Provide the (x, y) coordinate of the cell's center where the given text is located.  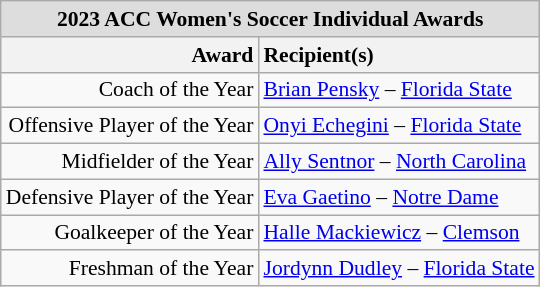
Ally Sentnor – North Carolina (398, 162)
Goalkeeper of the Year (130, 233)
Brian Pensky – Florida State (398, 90)
Offensive Player of the Year (130, 126)
Award (130, 55)
Halle Mackiewicz – Clemson (398, 233)
Midfielder of the Year (130, 162)
Jordynn Dudley – Florida State (398, 269)
Freshman of the Year (130, 269)
Coach of the Year (130, 90)
2023 ACC Women's Soccer Individual Awards (270, 19)
Defensive Player of the Year (130, 197)
Eva Gaetino – Notre Dame (398, 197)
Recipient(s) (398, 55)
Onyi Echegini – Florida State (398, 126)
